Pinpoint the cell where the given text exists, returning its [x, y] midpoint coordinate. 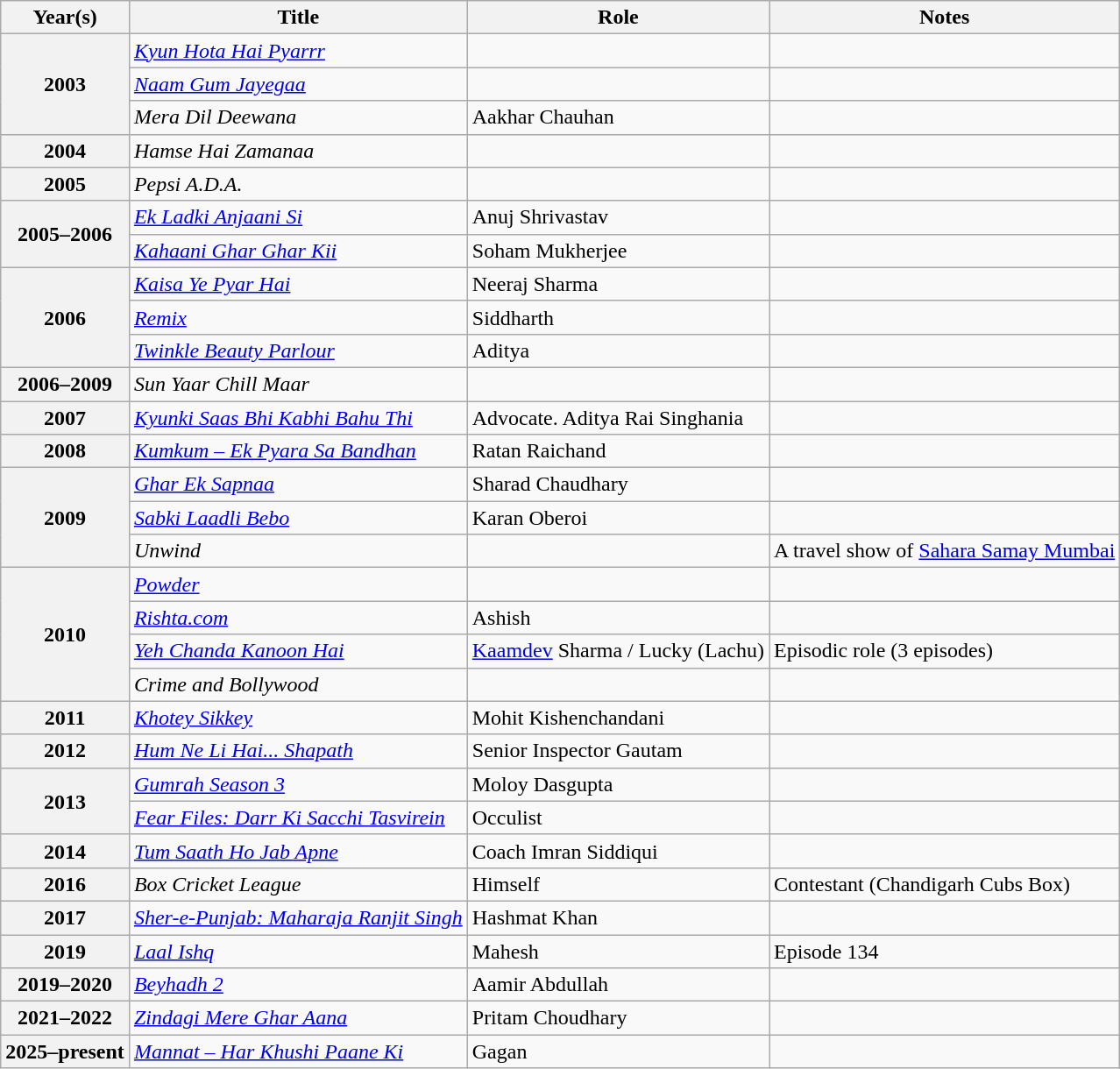
Tum Saath Ho Jab Apne [298, 851]
Mera Dil Deewana [298, 117]
2019–2020 [65, 985]
2006–2009 [65, 384]
A travel show of Sahara Samay Mumbai [945, 551]
2014 [65, 851]
2021–2022 [65, 1018]
Moloy Dasgupta [618, 784]
Khotey Sikkey [298, 718]
Aamir Abdullah [618, 985]
Siddharth [618, 317]
Mannat – Har Khushi Paane Ki [298, 1051]
Contestant (Chandigarh Cubs Box) [945, 884]
Year(s) [65, 18]
Laal Ishq [298, 951]
2019 [65, 951]
Kahaani Ghar Ghar Kii [298, 251]
Sharad Chaudhary [618, 485]
Hum Ne Li Hai... Shapath [298, 751]
Sher-e-Punjab: Maharaja Ranjit Singh [298, 917]
Unwind [298, 551]
Ashish [618, 618]
Yeh Chanda Kanoon Hai [298, 651]
Box Cricket League [298, 884]
Rishta.com [298, 618]
2003 [65, 84]
Powder [298, 584]
Episode 134 [945, 951]
Pritam Choudhary [618, 1018]
Kyunki Saas Bhi Kabhi Bahu Thi [298, 418]
Pepsi A.D.A. [298, 184]
Mohit Kishenchandani [618, 718]
Zindagi Mere Ghar Aana [298, 1018]
2009 [65, 518]
2025–present [65, 1051]
Aditya [618, 350]
Ratan Raichand [618, 451]
Senior Inspector Gautam [618, 751]
Kyun Hota Hai Pyarrr [298, 51]
2016 [65, 884]
Neeraj Sharma [618, 284]
2005 [65, 184]
2007 [65, 418]
Remix [298, 317]
Episodic role (3 episodes) [945, 651]
2012 [65, 751]
Sun Yaar Chill Maar [298, 384]
Aakhar Chauhan [618, 117]
2011 [65, 718]
2006 [65, 317]
Notes [945, 18]
Sabki Laadli Bebo [298, 518]
Title [298, 18]
Naam Gum Jayegaa [298, 84]
Twinkle Beauty Parlour [298, 350]
Himself [618, 884]
Ek Ladki Anjaani Si [298, 217]
Beyhadh 2 [298, 985]
Kumkum – Ek Pyara Sa Bandhan [298, 451]
Crime and Bollywood [298, 684]
2010 [65, 634]
Hashmat Khan [618, 917]
Advocate. Aditya Rai Singhania [618, 418]
Soham Mukherjee [618, 251]
2005–2006 [65, 234]
Coach Imran Siddiqui [618, 851]
Fear Files: Darr Ki Sacchi Tasvirein [298, 818]
Gagan [618, 1051]
2013 [65, 801]
2004 [65, 151]
2008 [65, 451]
Ghar Ek Sapnaa [298, 485]
Occulist [618, 818]
Role [618, 18]
Gumrah Season 3 [298, 784]
Karan Oberoi [618, 518]
2017 [65, 917]
Kaamdev Sharma / Lucky (Lachu) [618, 651]
Kaisa Ye Pyar Hai [298, 284]
Hamse Hai Zamanaa [298, 151]
Mahesh [618, 951]
Anuj Shrivastav [618, 217]
